Identify which cell holds the provided text, then report its [x, y] central coordinate. 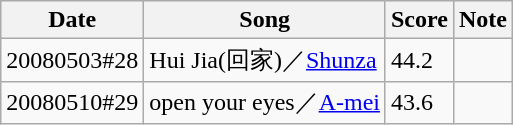
Hui Jia(回家)／Shunza [265, 60]
20080503#28 [72, 60]
Score [419, 20]
43.6 [419, 102]
Date [72, 20]
open your eyes／A-mei [265, 102]
Note [482, 20]
44.2 [419, 60]
Song [265, 20]
20080510#29 [72, 102]
